Output the (x, y) coordinate of the center of the cell containing the given text.  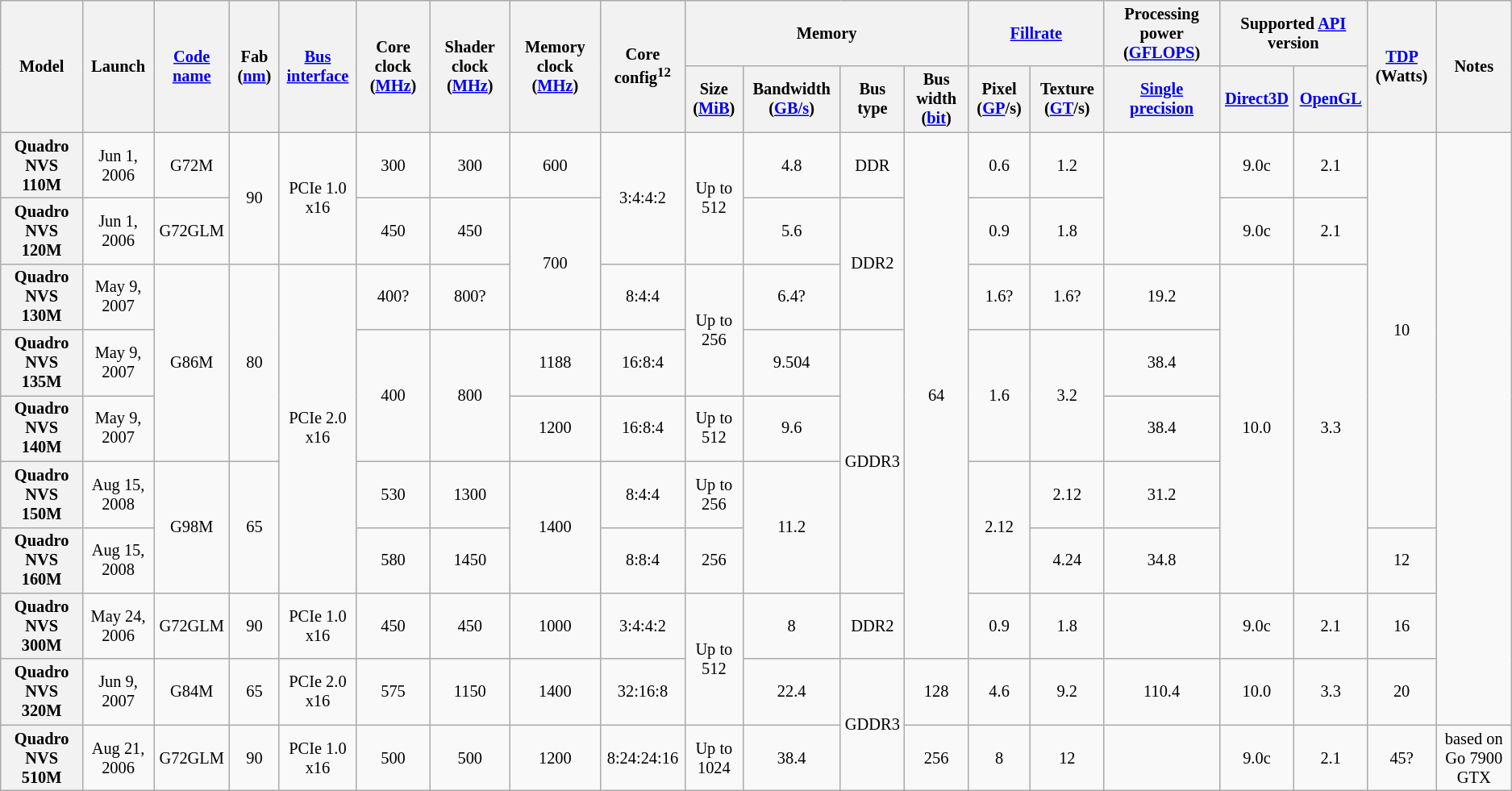
Quadro NVS 110M (42, 165)
8:8:4 (642, 560)
22.4 (792, 692)
3.2 (1068, 395)
TDP (Watts) (1402, 66)
Quadro NVS 140M (42, 428)
34.8 (1161, 560)
575 (394, 692)
31.2 (1161, 494)
580 (394, 560)
1300 (469, 494)
Bus type (873, 99)
80 (255, 363)
400? (394, 297)
4.6 (1000, 692)
Supported API version (1293, 33)
Jun 9, 2007 (119, 692)
5.6 (792, 231)
Size (MiB) (714, 99)
Quadro NVS 160M (42, 560)
Processing power (GFLOPS) (1161, 33)
Single precision (1161, 99)
8:24:24:16 (642, 758)
800? (469, 297)
Texture (GT/s) (1068, 99)
0.6 (1000, 165)
11.2 (792, 527)
G98M (192, 527)
32:16:8 (642, 692)
May 24, 2006 (119, 626)
1150 (469, 692)
20 (1402, 692)
Quadro NVS 150M (42, 494)
9.2 (1068, 692)
Direct3D (1256, 99)
700 (555, 263)
9.504 (792, 363)
Pixel (GP/s) (1000, 99)
Quadro NVS 120M (42, 231)
19.2 (1161, 297)
Core clock (MHz) (394, 66)
600 (555, 165)
6.4? (792, 297)
G84M (192, 692)
16 (1402, 626)
1.6 (1000, 395)
Quadro NVS 300M (42, 626)
DDR (873, 165)
Aug 21, 2006 (119, 758)
G72M (192, 165)
Shader clock (MHz) (469, 66)
Bus interface (318, 66)
10 (1402, 330)
Memory (827, 33)
128 (937, 692)
Core config12 (642, 66)
Up to 1024 (714, 758)
Memory clock (MHz) (555, 66)
530 (394, 494)
Model (42, 66)
Bus width (bit) (937, 99)
9.6 (792, 428)
4.24 (1068, 560)
4.8 (792, 165)
Fillrate (1036, 33)
Notes (1474, 66)
OpenGL (1331, 99)
45? (1402, 758)
Bandwidth (GB/s) (792, 99)
Quadro NVS 135M (42, 363)
1000 (555, 626)
1450 (469, 560)
1.2 (1068, 165)
Quadro NVS 130M (42, 297)
Quadro NVS 320M (42, 692)
1188 (555, 363)
Launch (119, 66)
110.4 (1161, 692)
800 (469, 395)
64 (937, 395)
Quadro NVS 510M (42, 758)
G86M (192, 363)
400 (394, 395)
based on Go 7900 GTX (1474, 758)
Fab (nm) (255, 66)
Code name (192, 66)
